Return (x, y) of the center of cell containing provided text 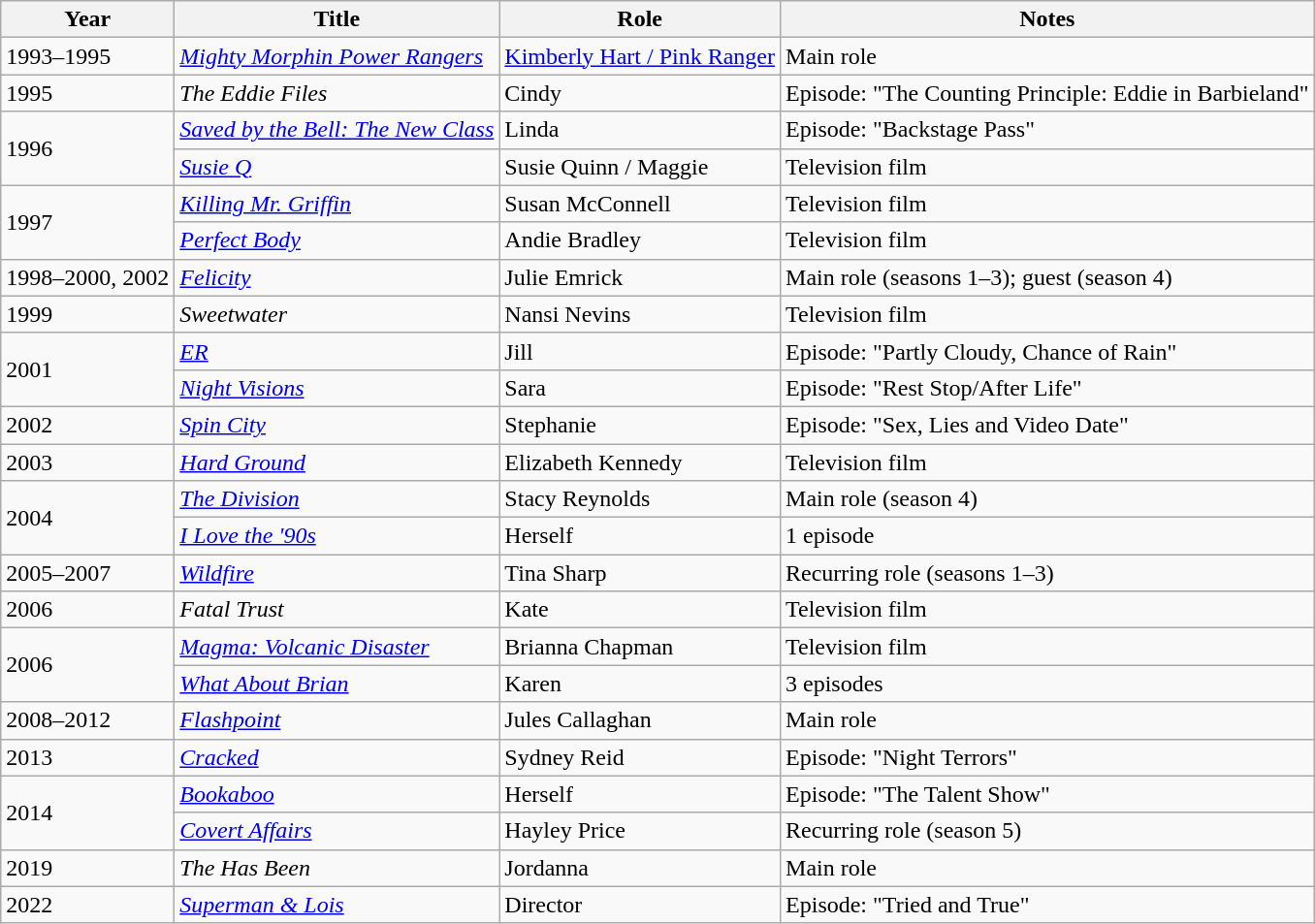
Episode: "Partly Cloudy, Chance of Rain" (1047, 351)
Episode: "The Talent Show" (1047, 794)
Susan McConnell (640, 204)
Susie Q (337, 167)
Night Visions (337, 388)
Hard Ground (337, 462)
Mighty Morphin Power Rangers (337, 56)
Sweetwater (337, 314)
Recurring role (seasons 1–3) (1047, 573)
Title (337, 19)
Jules Callaghan (640, 720)
What About Brian (337, 684)
2003 (87, 462)
Episode: "The Counting Principle: Eddie in Barbieland" (1047, 93)
2013 (87, 757)
Andie Bradley (640, 240)
Karen (640, 684)
Main role (seasons 1–3); guest (season 4) (1047, 277)
Brianna Chapman (640, 647)
Perfect Body (337, 240)
1998–2000, 2002 (87, 277)
Covert Affairs (337, 831)
Nansi Nevins (640, 314)
2008–2012 (87, 720)
ER (337, 351)
Stacy Reynolds (640, 499)
Recurring role (season 5) (1047, 831)
2001 (87, 369)
Stephanie (640, 425)
Saved by the Bell: The New Class (337, 130)
2005–2007 (87, 573)
Cracked (337, 757)
Elizabeth Kennedy (640, 462)
Susie Quinn / Maggie (640, 167)
Kate (640, 610)
Role (640, 19)
Tina Sharp (640, 573)
3 episodes (1047, 684)
Notes (1047, 19)
Flashpoint (337, 720)
Episode: "Tried and True" (1047, 905)
Magma: Volcanic Disaster (337, 647)
Spin City (337, 425)
1996 (87, 148)
Julie Emrick (640, 277)
1997 (87, 222)
Jill (640, 351)
Bookaboo (337, 794)
2014 (87, 812)
Year (87, 19)
Fatal Trust (337, 610)
Felicity (337, 277)
2022 (87, 905)
Linda (640, 130)
1993–1995 (87, 56)
Killing Mr. Griffin (337, 204)
The Division (337, 499)
1995 (87, 93)
The Has Been (337, 868)
Sydney Reid (640, 757)
2019 (87, 868)
Kimberly Hart / Pink Ranger (640, 56)
2002 (87, 425)
Episode: "Backstage Pass" (1047, 130)
Main role (season 4) (1047, 499)
Superman & Lois (337, 905)
Wildfire (337, 573)
Cindy (640, 93)
Jordanna (640, 868)
2004 (87, 518)
Episode: "Rest Stop/After Life" (1047, 388)
Sara (640, 388)
1 episode (1047, 536)
I Love the '90s (337, 536)
Hayley Price (640, 831)
Episode: "Night Terrors" (1047, 757)
1999 (87, 314)
The Eddie Files (337, 93)
Director (640, 905)
Episode: "Sex, Lies and Video Date" (1047, 425)
